Return the (X, Y) coordinate for the center point of the cell that contains the specified text.  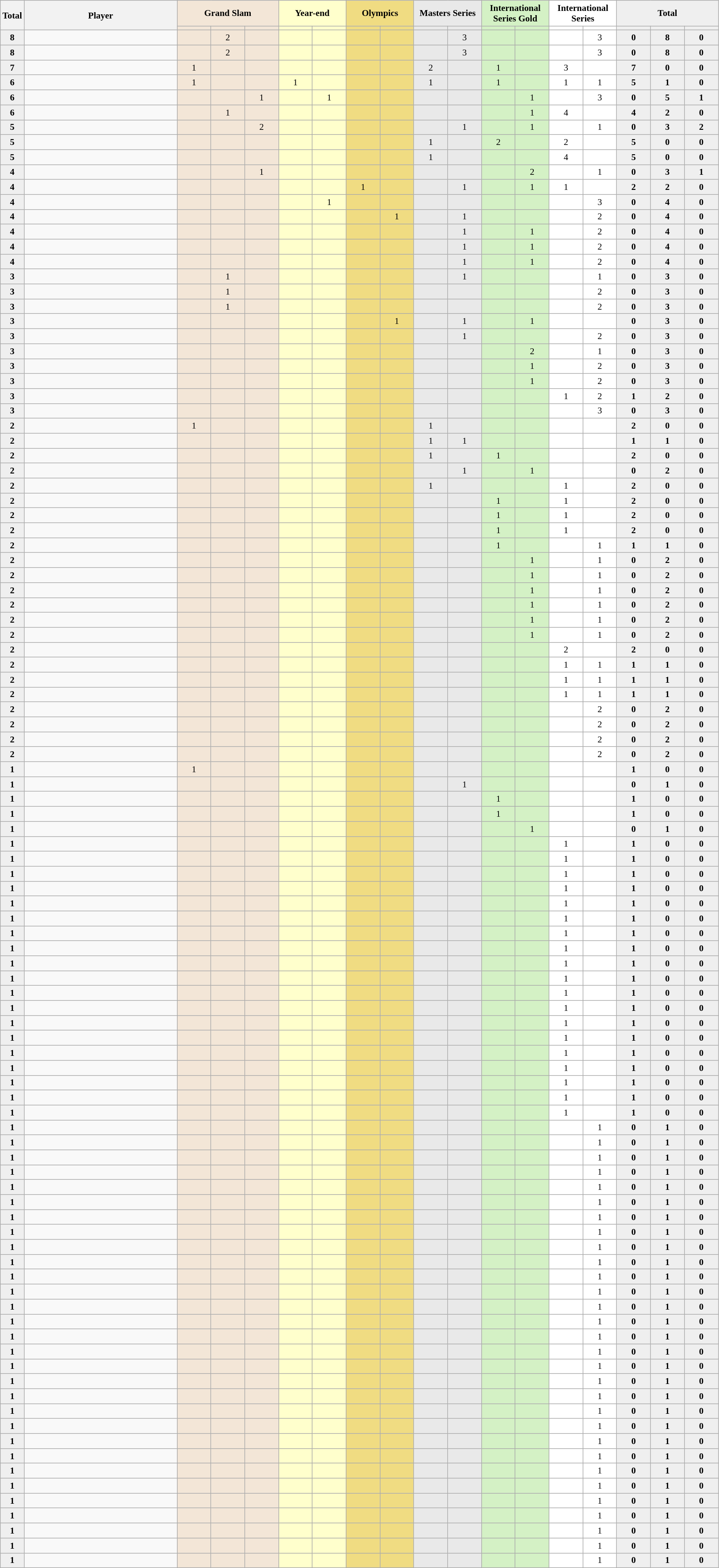
Masters Series (448, 13)
International Series (583, 13)
Olympics (380, 13)
Year-end (312, 13)
Grand Slam (228, 13)
Player (100, 15)
International Series Gold (515, 13)
